Determine the (x, y) coordinate at the center of the cell enclosing the given text.  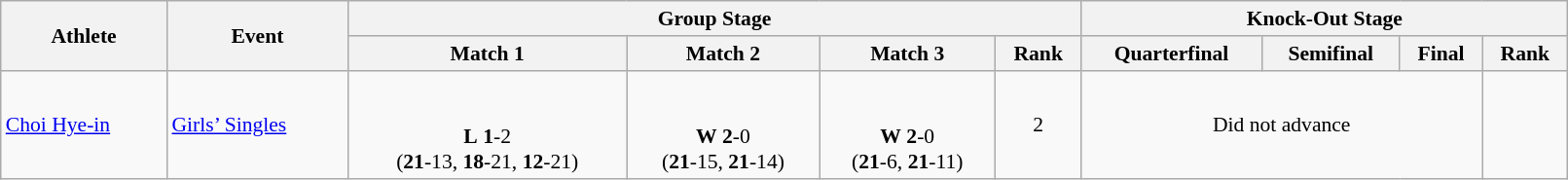
W 2-0 (21-15, 21-14) (723, 125)
Final (1440, 54)
Match 1 (487, 54)
Match 3 (907, 54)
Girls’ Singles (257, 125)
2 (1039, 125)
Semifinal (1331, 54)
Match 2 (723, 54)
Event (257, 35)
Athlete (84, 35)
Did not advance (1282, 125)
Group Stage (714, 18)
Choi Hye-in (84, 125)
Quarterfinal (1172, 54)
Knock-Out Stage (1325, 18)
W 2-0 (21-6, 21-11) (907, 125)
L 1-2 (21-13, 18-21, 12-21) (487, 125)
